Return (X, Y) of the center of cell containing provided text 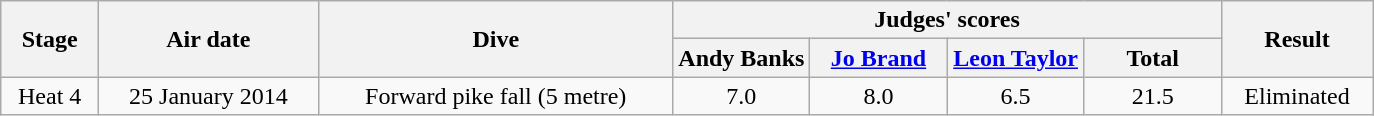
Dive (496, 39)
Judges' scores (948, 20)
Stage (50, 39)
7.0 (742, 96)
Leon Taylor (1016, 58)
21.5 (1152, 96)
Andy Banks (742, 58)
Total (1152, 58)
25 January 2014 (208, 96)
Eliminated (1296, 96)
Heat 4 (50, 96)
8.0 (878, 96)
Result (1296, 39)
Forward pike fall (5 metre) (496, 96)
Jo Brand (878, 58)
6.5 (1016, 96)
Air date (208, 39)
